Output the (X, Y) coordinate of the center of the cell containing the given text.  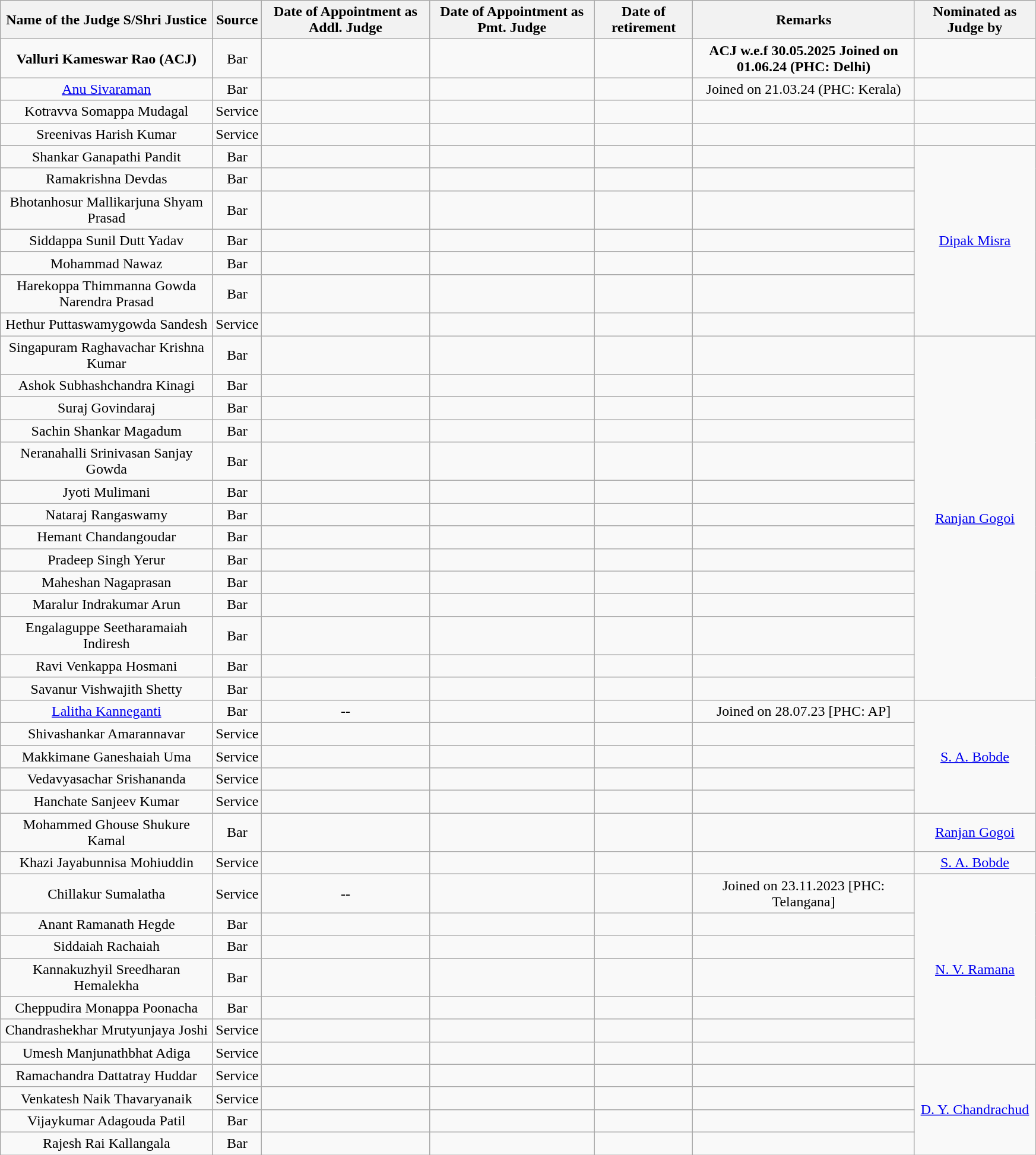
Joined on 21.03.24 (PHC: Kerala) (804, 89)
Date of retirement (644, 20)
Maralur Indrakumar Arun (107, 605)
Shankar Ganapathi Pandit (107, 157)
Lalitha Kanneganti (107, 711)
Joined on 28.07.23 [PHC: AP] (804, 711)
Venkatesh Naik Thavaryanaik (107, 1098)
Date of Appointment as Pmt. Judge (512, 20)
Ramakrishna Devdas (107, 179)
Mohammed Ghouse Shukure Kamal (107, 832)
Makkimane Ganeshaiah Uma (107, 757)
Nataraj Rangaswamy (107, 515)
Bhotanhosur Mallikarjuna Shyam Prasad (107, 210)
Joined on 23.11.2023 [PHC: Telangana] (804, 894)
Rajesh Rai Kallangala (107, 1143)
Chillakur Sumalatha (107, 894)
Ashok Subhashchandra Kinagi (107, 386)
Umesh Manjunathbhat Adiga (107, 1053)
Kotravva Somappa Mudagal (107, 112)
Source (237, 20)
Siddaiah Rachaiah (107, 947)
Dipak Misra (975, 240)
D. Y. Chandrachud (975, 1109)
Date of Appointment as Addl. Judge (346, 20)
Kannakuzhyil Sreedharan Hemalekha (107, 977)
Harekoppa Thimmanna Gowda Narendra Prasad (107, 293)
Remarks (804, 20)
Khazi Jayabunnisa Mohiuddin (107, 863)
Vijaykumar Adagouda Patil (107, 1121)
Neranahalli Srinivasan Sanjay Gowda (107, 462)
Jyoti Mulimani (107, 492)
Mohammad Nawaz (107, 263)
Hanchate Sanjeev Kumar (107, 802)
Ravi Venkappa Hosmani (107, 666)
Hethur Puttaswamygowda Sandesh (107, 324)
ACJ w.e.f 30.05.2025 Joined on 01.06.24 (PHC: Delhi) (804, 58)
Engalaguppe Seetharamaiah Indiresh (107, 635)
Anant Ramanath Hegde (107, 924)
Valluri Kameswar Rao (ACJ) (107, 58)
Name of the Judge S/Shri Justice (107, 20)
Suraj Govindaraj (107, 408)
Maheshan Nagaprasan (107, 582)
Pradeep Singh Yerur (107, 560)
Shivashankar Amarannavar (107, 734)
Singapuram Raghavachar Krishna Kumar (107, 355)
Hemant Chandangoudar (107, 537)
N. V. Ramana (975, 969)
Chandrashekhar Mrutyunjaya Joshi (107, 1030)
Siddappa Sunil Dutt Yadav (107, 240)
Sachin Shankar Magadum (107, 431)
Anu Sivaraman (107, 89)
Vedavyasachar Srishananda (107, 779)
Savanur Vishwajith Shetty (107, 688)
Ramachandra Dattatray Huddar (107, 1075)
Sreenivas Harish Kumar (107, 134)
Nominated as Judge by (975, 20)
Cheppudira Monappa Poonacha (107, 1008)
